Identify which cell holds the provided text, then report its [X, Y] central coordinate. 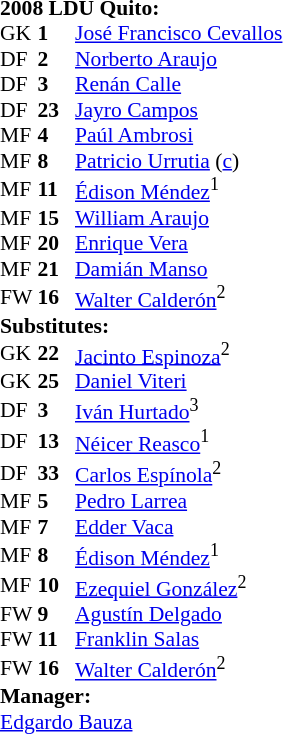
Ezequiel González2 [178, 586]
Substitutes: [141, 325]
Damián Manso [178, 269]
William Araujo [178, 218]
José Francisco Cevallos [178, 33]
1 [57, 33]
Renán Calle [178, 85]
10 [57, 586]
20 [57, 243]
Patricio Urrutia (c) [178, 161]
2 [57, 59]
Carlos Espínola2 [178, 472]
Iván Hurtado3 [178, 410]
25 [57, 382]
21 [57, 269]
Enrique Vera [178, 243]
9 [57, 615]
22 [57, 354]
Jayro Campos [178, 110]
23 [57, 110]
Jacinto Espinoza2 [178, 354]
Edder Vaca [178, 527]
15 [57, 218]
33 [57, 472]
7 [57, 527]
Norberto Araujo [178, 59]
4 [57, 135]
Daniel Viteri [178, 382]
Agustín Delgado [178, 615]
13 [57, 442]
Paúl Ambrosi [178, 135]
Néicer Reasco1 [178, 442]
Franklin Salas [178, 640]
Manager: [141, 697]
5 [57, 501]
Pedro Larrea [178, 501]
